Return the [x, y] coordinate for the center point of the cell that contains the specified text.  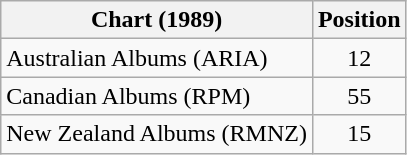
55 [359, 96]
Chart (1989) [157, 20]
Canadian Albums (RPM) [157, 96]
Position [359, 20]
Australian Albums (ARIA) [157, 58]
New Zealand Albums (RMNZ) [157, 134]
15 [359, 134]
12 [359, 58]
